Determine the [x, y] coordinate at the center of the cell enclosing the given text.  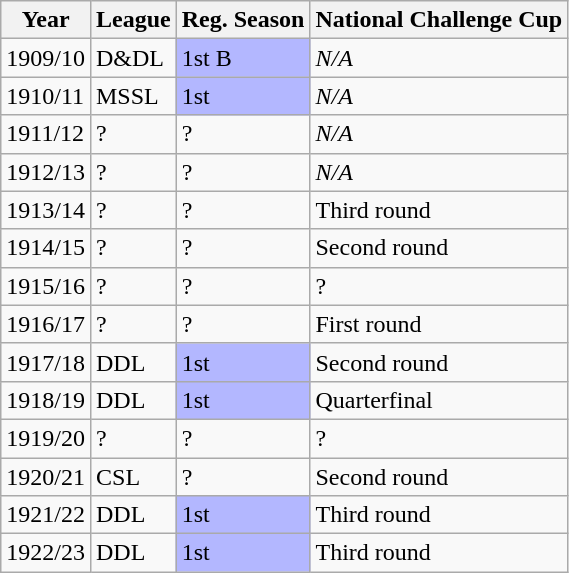
Reg. Season [243, 20]
D&DL [133, 58]
Quarterfinal [439, 400]
National Challenge Cup [439, 20]
1922/23 [46, 553]
1919/20 [46, 438]
1910/11 [46, 96]
Year [46, 20]
1st B [243, 58]
1920/21 [46, 477]
1915/16 [46, 286]
1911/12 [46, 134]
1912/13 [46, 172]
First round [439, 324]
CSL [133, 477]
1909/10 [46, 58]
MSSL [133, 96]
1921/22 [46, 515]
1914/15 [46, 248]
1918/19 [46, 400]
League [133, 20]
1917/18 [46, 362]
1913/14 [46, 210]
1916/17 [46, 324]
